Capture the cell that displays the provided text and extract its (x, y) central coordinate. 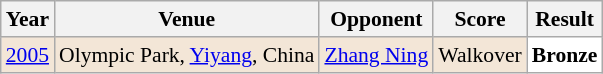
Bronze (565, 55)
Opponent (376, 19)
Result (565, 19)
Walkover (480, 55)
Olympic Park, Yiyang, China (186, 55)
Zhang Ning (376, 55)
Venue (186, 19)
2005 (28, 55)
Year (28, 19)
Score (480, 19)
